Provide the (x, y) coordinate of the cell's center where the given text is located.  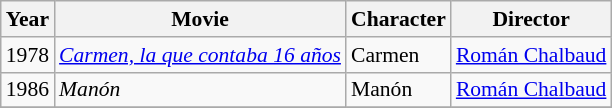
1978 (28, 55)
Year (28, 19)
Carmen (398, 55)
1986 (28, 90)
Director (532, 19)
Character (398, 19)
Carmen, la que contaba 16 años (200, 55)
Movie (200, 19)
